Detect which cell encompasses the target text, then output its [x, y] center coordinate. 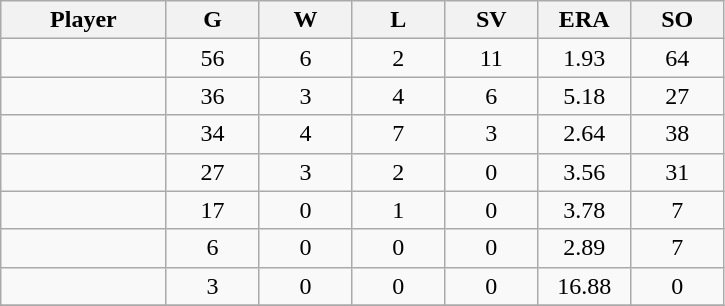
38 [678, 134]
G [212, 20]
17 [212, 210]
3.56 [584, 172]
SV [492, 20]
ERA [584, 20]
SO [678, 20]
5.18 [584, 96]
11 [492, 58]
3.78 [584, 210]
1 [398, 210]
64 [678, 58]
W [306, 20]
56 [212, 58]
1.93 [584, 58]
L [398, 20]
Player [84, 20]
2.64 [584, 134]
36 [212, 96]
2.89 [584, 248]
31 [678, 172]
16.88 [584, 286]
34 [212, 134]
